Scan for the cell matching the given text and deliver its [x, y] coordinate at center. 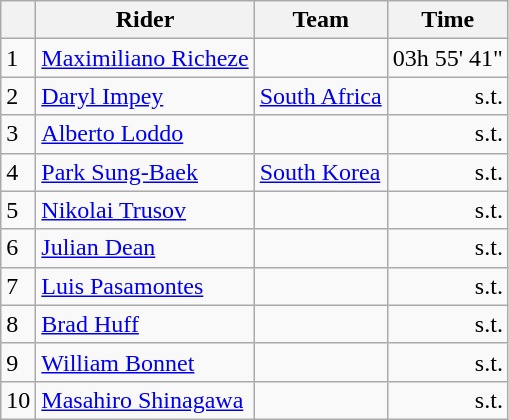
2 [18, 96]
9 [18, 362]
Daryl Impey [145, 96]
Team [320, 20]
10 [18, 400]
5 [18, 210]
Julian Dean [145, 248]
6 [18, 248]
7 [18, 286]
Masahiro Shinagawa [145, 400]
Maximiliano Richeze [145, 58]
South Korea [320, 172]
South Africa [320, 96]
William Bonnet [145, 362]
03h 55' 41" [448, 58]
Park Sung-Baek [145, 172]
Nikolai Trusov [145, 210]
Alberto Loddo [145, 134]
1 [18, 58]
Rider [145, 20]
4 [18, 172]
8 [18, 324]
Time [448, 20]
Luis Pasamontes [145, 286]
Brad Huff [145, 324]
3 [18, 134]
